Provide the (X, Y) coordinate of the cell's center where the given text is located.  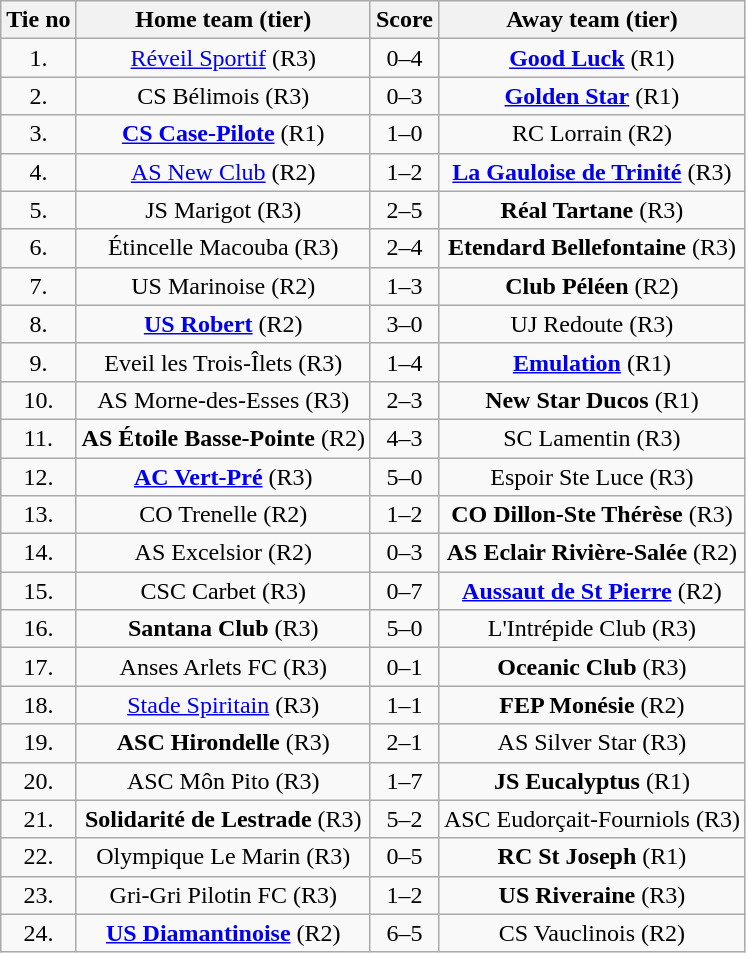
New Star Ducos (R1) (592, 400)
RC Lorrain (R2) (592, 134)
Home team (tier) (223, 20)
Réal Tartane (R3) (592, 210)
0–5 (404, 857)
US Marinoise (R2) (223, 286)
L'Intrépide Club (R3) (592, 629)
1. (38, 58)
1–3 (404, 286)
ASC Môn Pito (R3) (223, 781)
3. (38, 134)
Espoir Ste Luce (R3) (592, 477)
1–7 (404, 781)
Away team (tier) (592, 20)
19. (38, 743)
0–7 (404, 591)
JS Marigot (R3) (223, 210)
2–4 (404, 248)
Réveil Sportif (R3) (223, 58)
22. (38, 857)
Tie no (38, 20)
23. (38, 895)
AS Excelsior (R2) (223, 553)
1–0 (404, 134)
Olympique Le Marin (R3) (223, 857)
CO Dillon-Ste Thérèse (R3) (592, 515)
La Gauloise de Trinité (R3) (592, 172)
2. (38, 96)
Emulation (R1) (592, 362)
CS Case-Pilote (R1) (223, 134)
6–5 (404, 933)
12. (38, 477)
14. (38, 553)
1–1 (404, 705)
2–5 (404, 210)
6. (38, 248)
5. (38, 210)
9. (38, 362)
Club Péléen (R2) (592, 286)
FEP Monésie (R2) (592, 705)
US Riveraine (R3) (592, 895)
0–4 (404, 58)
Solidarité de Lestrade (R3) (223, 819)
20. (38, 781)
Good Luck (R1) (592, 58)
Stade Spiritain (R3) (223, 705)
ASC Hirondelle (R3) (223, 743)
Étincelle Macouba (R3) (223, 248)
Anses Arlets FC (R3) (223, 667)
15. (38, 591)
Etendard Bellefontaine (R3) (592, 248)
1–4 (404, 362)
UJ Redoute (R3) (592, 324)
10. (38, 400)
RC St Joseph (R1) (592, 857)
Oceanic Club (R3) (592, 667)
US Robert (R2) (223, 324)
Score (404, 20)
17. (38, 667)
CSC Carbet (R3) (223, 591)
8. (38, 324)
2–1 (404, 743)
SC Lamentin (R3) (592, 438)
4–3 (404, 438)
4. (38, 172)
AS Silver Star (R3) (592, 743)
AC Vert-Pré (R3) (223, 477)
CS Bélimois (R3) (223, 96)
Gri-Gri Pilotin FC (R3) (223, 895)
21. (38, 819)
US Diamantinoise (R2) (223, 933)
7. (38, 286)
5–2 (404, 819)
Aussaut de St Pierre (R2) (592, 591)
CS Vauclinois (R2) (592, 933)
AS Eclair Rivière-Salée (R2) (592, 553)
CO Trenelle (R2) (223, 515)
Eveil les Trois-Îlets (R3) (223, 362)
16. (38, 629)
0–1 (404, 667)
3–0 (404, 324)
13. (38, 515)
AS Étoile Basse-Pointe (R2) (223, 438)
JS Eucalyptus (R1) (592, 781)
2–3 (404, 400)
24. (38, 933)
AS New Club (R2) (223, 172)
11. (38, 438)
AS Morne-des-Esses (R3) (223, 400)
Santana Club (R3) (223, 629)
18. (38, 705)
Golden Star (R1) (592, 96)
ASC Eudorçait-Fourniols (R3) (592, 819)
